Search for the cell housing the specified text and yield its (X, Y) center coordinate. 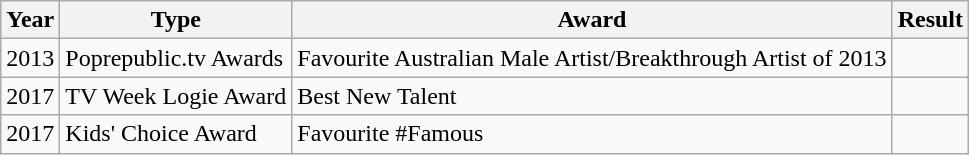
Type (176, 20)
Poprepublic.tv Awards (176, 58)
Favourite Australian Male Artist/Breakthrough Artist of 2013 (592, 58)
2013 (30, 58)
Year (30, 20)
Kids' Choice Award (176, 134)
Result (930, 20)
TV Week Logie Award (176, 96)
Award (592, 20)
Best New Talent (592, 96)
Favourite #Famous (592, 134)
